For the text-containing cell, return its midpoint in (X, Y) coordinate format. 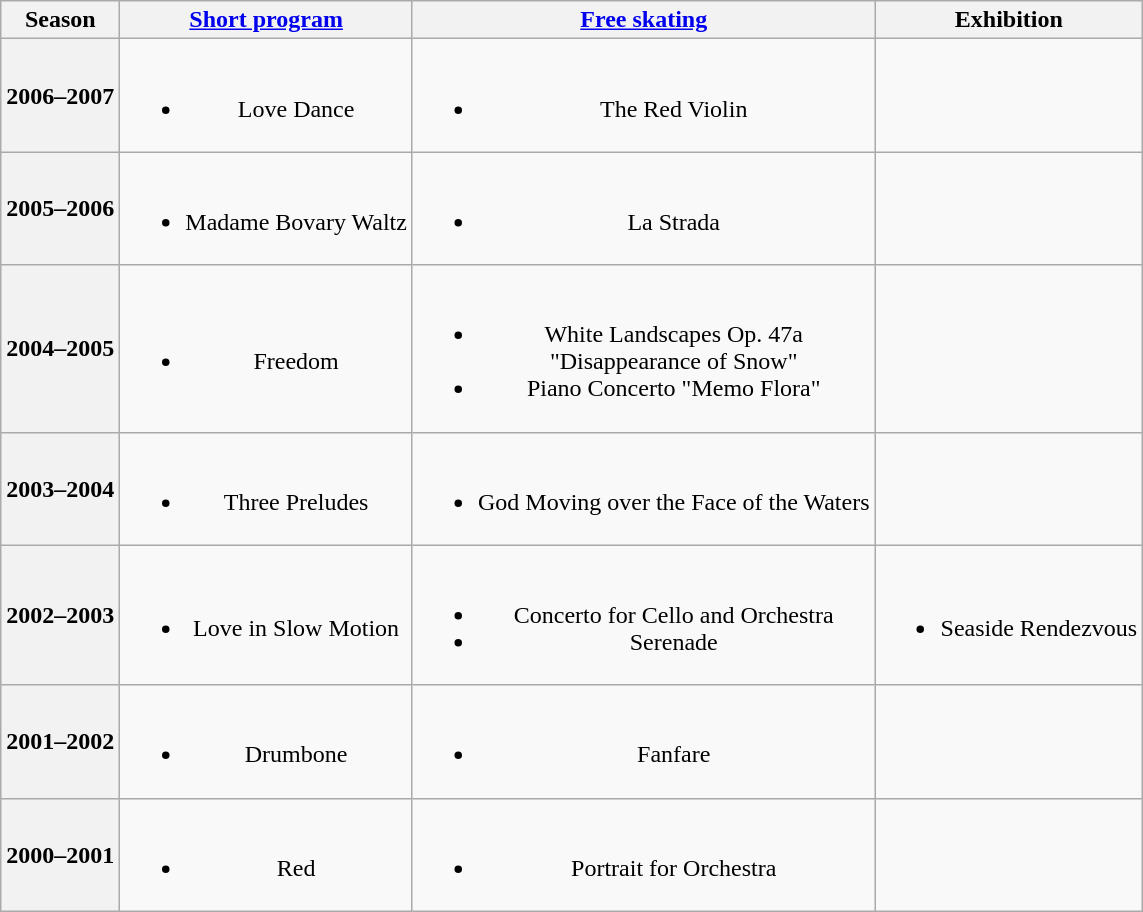
God Moving over the Face of the Waters (644, 488)
Madame Bovary Waltz (266, 208)
Free skating (644, 20)
2002–2003 (60, 615)
Season (60, 20)
Portrait for Orchestra (644, 854)
Concerto for Cello and OrchestraSerenade (644, 615)
2000–2001 (60, 854)
Fanfare (644, 742)
Exhibition (1009, 20)
2004–2005 (60, 348)
Love Dance (266, 96)
Short program (266, 20)
Love in Slow Motion (266, 615)
2003–2004 (60, 488)
La Strada (644, 208)
Freedom (266, 348)
2001–2002 (60, 742)
White Landscapes Op. 47a "Disappearance of Snow" Piano Concerto "Memo Flora" (644, 348)
Red (266, 854)
Drumbone (266, 742)
The Red Violin (644, 96)
2005–2006 (60, 208)
Seaside Rendezvous (1009, 615)
2006–2007 (60, 96)
Three Preludes (266, 488)
